Scan for the cell matching the given text and deliver its (X, Y) coordinate at center. 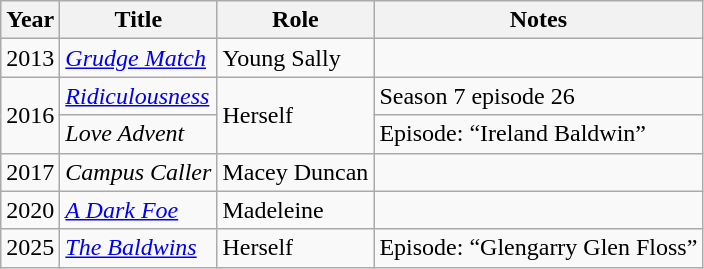
Young Sally (296, 58)
Grudge Match (138, 58)
Episode: “Glengarry Glen Floss” (538, 248)
Year (30, 20)
2016 (30, 115)
Role (296, 20)
Ridiculousness (138, 96)
Madeleine (296, 210)
The Baldwins (138, 248)
2020 (30, 210)
Campus Caller (138, 172)
Episode: “Ireland Baldwin” (538, 134)
Title (138, 20)
Notes (538, 20)
Love Advent (138, 134)
Macey Duncan (296, 172)
2025 (30, 248)
2013 (30, 58)
Season 7 episode 26 (538, 96)
A Dark Foe (138, 210)
2017 (30, 172)
